Extract the [X, Y] coordinate from the center of the cell holding the provided text.  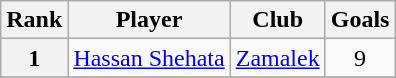
1 [34, 58]
9 [360, 58]
Goals [360, 20]
Rank [34, 20]
Hassan Shehata [149, 58]
Club [278, 20]
Player [149, 20]
Zamalek [278, 58]
